Output the [x, y] coordinate of the center of the cell containing the given text.  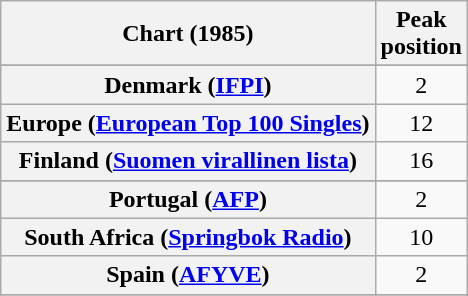
Denmark (IFPI) [188, 85]
10 [421, 237]
Spain (AFYVE) [188, 275]
Finland (Suomen virallinen lista) [188, 161]
12 [421, 123]
South Africa (Springbok Radio) [188, 237]
Peakposition [421, 34]
Europe (European Top 100 Singles) [188, 123]
Portugal (AFP) [188, 199]
Chart (1985) [188, 34]
16 [421, 161]
